Detect which cell encompasses the target text, then output its [x, y] center coordinate. 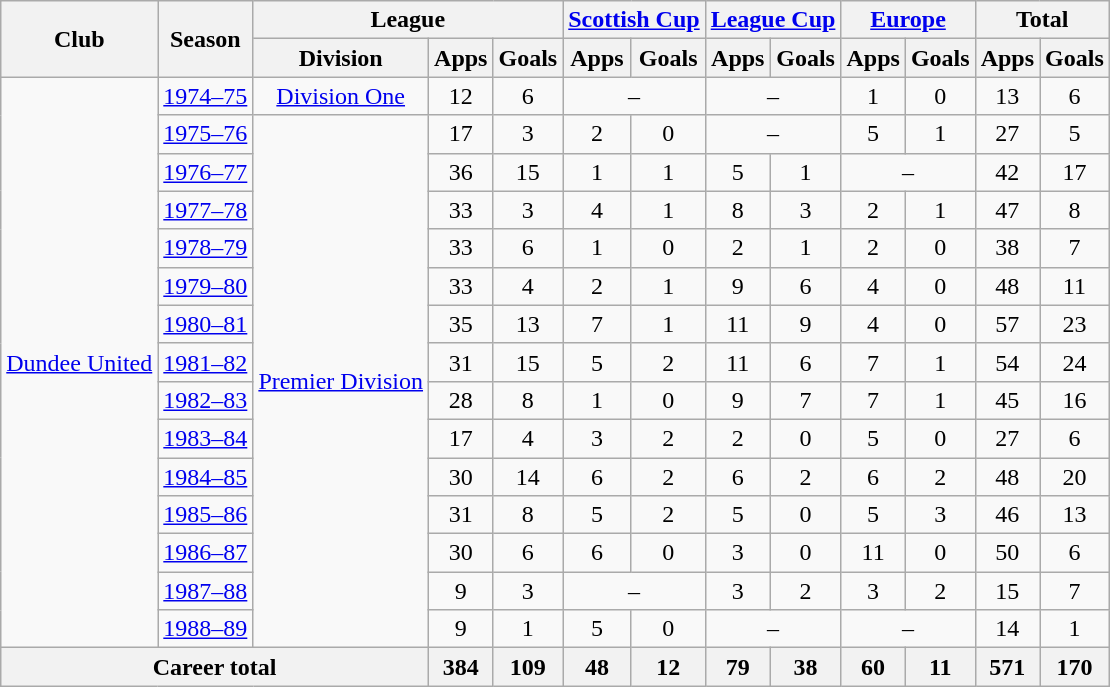
16 [1075, 400]
1980–81 [206, 324]
45 [1007, 400]
Division One [341, 96]
League Cup [773, 20]
42 [1007, 172]
1978–79 [206, 248]
24 [1075, 362]
Club [80, 39]
Division [341, 58]
Season [206, 39]
Dundee United [80, 362]
1974–75 [206, 96]
60 [873, 667]
1985–86 [206, 515]
28 [461, 400]
Total [1042, 20]
79 [738, 667]
50 [1007, 553]
1975–76 [206, 134]
384 [461, 667]
170 [1075, 667]
1988–89 [206, 629]
36 [461, 172]
46 [1007, 515]
35 [461, 324]
57 [1007, 324]
1984–85 [206, 477]
54 [1007, 362]
47 [1007, 210]
571 [1007, 667]
Career total [215, 667]
1982–83 [206, 400]
1976–77 [206, 172]
109 [528, 667]
Premier Division [341, 382]
1979–80 [206, 286]
23 [1075, 324]
1983–84 [206, 438]
1987–88 [206, 591]
1977–78 [206, 210]
Scottish Cup [634, 20]
1986–87 [206, 553]
1981–82 [206, 362]
League [408, 20]
20 [1075, 477]
Europe [908, 20]
